Search for the cell housing the specified text and yield its (x, y) center coordinate. 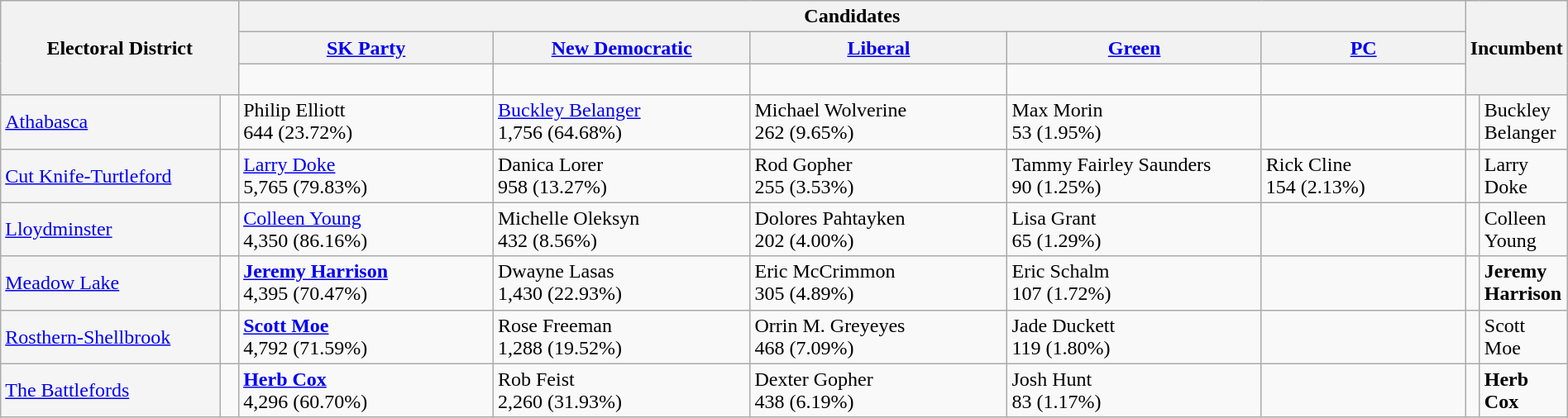
Eric McCrimmon305 (4.89%) (878, 283)
Green (1135, 48)
Buckley Belanger (1523, 122)
Larry Doke (1523, 175)
Danica Lorer958 (13.27%) (621, 175)
Michael Wolverine262 (9.65%) (878, 122)
Colleen Young (1523, 230)
Rose Freeman1,288 (19.52%) (621, 337)
Rob Feist2,260 (31.93%) (621, 390)
Lisa Grant65 (1.29%) (1135, 230)
Jeremy Harrison (1523, 283)
Max Morin53 (1.95%) (1135, 122)
Dwayne Lasas1,430 (22.93%) (621, 283)
Larry Doke5,765 (79.83%) (366, 175)
Philip Elliott644 (23.72%) (366, 122)
Herb Cox (1523, 390)
Cut Knife-Turtleford (111, 175)
Scott Moe4,792 (71.59%) (366, 337)
Orrin M. Greyeyes468 (7.09%) (878, 337)
Herb Cox4,296 (60.70%) (366, 390)
Rod Gopher255 (3.53%) (878, 175)
Eric Schalm107 (1.72%) (1135, 283)
Dolores Pahtayken202 (4.00%) (878, 230)
Buckley Belanger1,756 (64.68%) (621, 122)
Jeremy Harrison4,395 (70.47%) (366, 283)
Meadow Lake (111, 283)
Incumbent (1517, 48)
Dexter Gopher438 (6.19%) (878, 390)
New Democratic (621, 48)
Liberal (878, 48)
Josh Hunt83 (1.17%) (1135, 390)
Jade Duckett119 (1.80%) (1135, 337)
Candidates (852, 17)
Scott Moe (1523, 337)
Tammy Fairley Saunders90 (1.25%) (1135, 175)
The Battlefords (111, 390)
Michelle Oleksyn432 (8.56%) (621, 230)
Lloydminster (111, 230)
Athabasca (111, 122)
Colleen Young4,350 (86.16%) (366, 230)
PC (1363, 48)
Electoral District (120, 48)
Rosthern-Shellbrook (111, 337)
Rick Cline154 (2.13%) (1363, 175)
SK Party (366, 48)
